Pinpoint the cell where the given text exists, returning its [X, Y] midpoint coordinate. 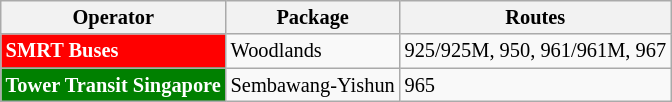
Woodlands [313, 51]
SMRT Buses [114, 51]
Sembawang-Yishun [313, 85]
Routes [536, 17]
Tower Transit Singapore [114, 85]
925/925M, 950, 961/961M, 967 [536, 51]
Operator [114, 17]
965 [536, 85]
Package [313, 17]
